Capture the cell that displays the provided text and extract its (X, Y) central coordinate. 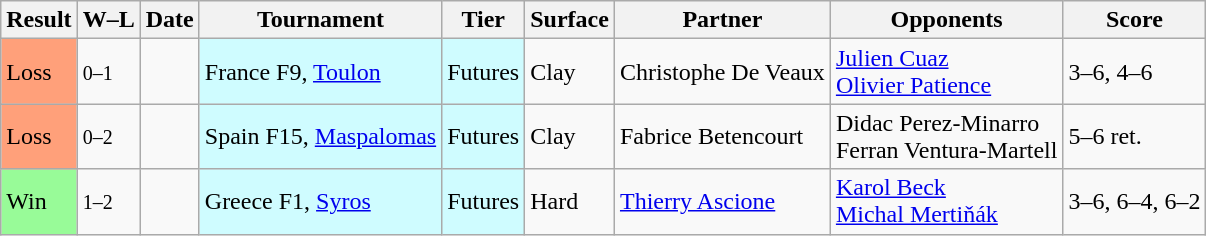
5–6 ret. (1134, 136)
3–6, 6–4, 6–2 (1134, 202)
France F9, Toulon (320, 72)
Christophe De Veaux (722, 72)
Greece F1, Syros (320, 202)
Tier (484, 20)
Win (39, 202)
Thierry Ascione (722, 202)
Spain F15, Maspalomas (320, 136)
Date (170, 20)
Didac Perez-Minarro Ferran Ventura-Martell (946, 136)
Fabrice Betencourt (722, 136)
Result (39, 20)
Surface (570, 20)
0–1 (108, 72)
Opponents (946, 20)
Partner (722, 20)
1–2 (108, 202)
Hard (570, 202)
0–2 (108, 136)
W–L (108, 20)
Julien Cuaz Olivier Patience (946, 72)
Karol Beck Michal Mertiňák (946, 202)
3–6, 4–6 (1134, 72)
Score (1134, 20)
Tournament (320, 20)
